For the text-containing cell, return its midpoint in [X, Y] coordinate format. 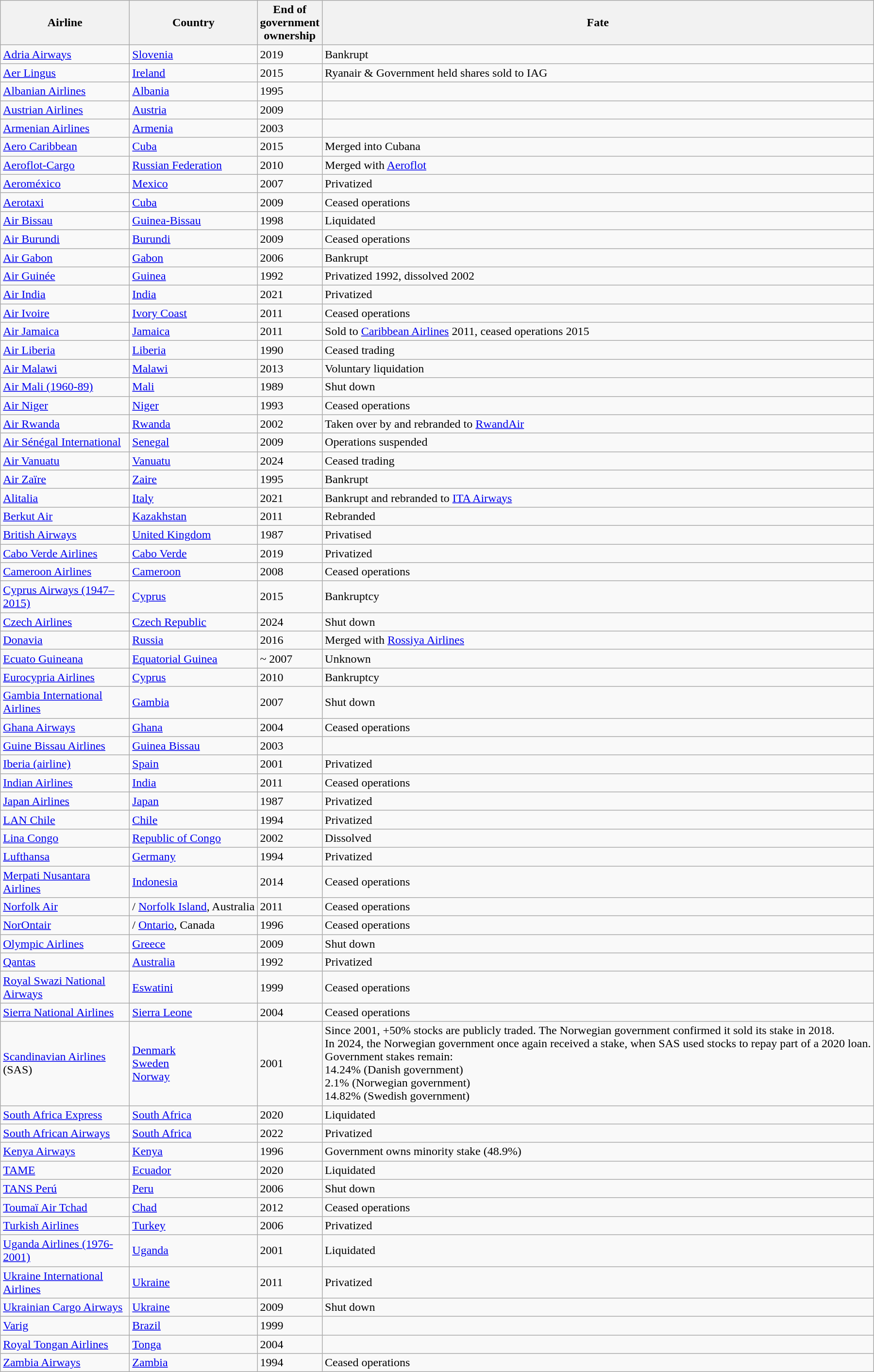
Scandinavian Airlines (SAS) [65, 1063]
Niger [193, 405]
Air Niger [65, 405]
Cameroon [193, 572]
Sierra National Airlines [65, 1012]
British Airways [65, 535]
Air Guinée [65, 276]
Air Zaïre [65, 479]
Brazil [193, 1326]
Privatized 1992, dissolved 2002 [598, 276]
Liberia [193, 350]
Uganda Airlines (1976-2001) [65, 1251]
End ofgovernmentownership [290, 23]
2008 [290, 572]
Equatorial Guinea [193, 659]
Kenya [193, 1152]
Armenian Airlines [65, 128]
2014 [290, 882]
Lina Congo [65, 838]
Cyprus Airways (1947–2015) [65, 597]
Cameroon Airlines [65, 572]
United Kingdom [193, 535]
Air Mali (1960-89) [65, 387]
Tonga [193, 1344]
Australia [193, 962]
Gambia [193, 702]
Mexico [193, 184]
Toumaï Air Tchad [65, 1207]
Merged with Aeroflot [598, 165]
Germany [193, 856]
Italy [193, 498]
Royal Tongan Airlines [65, 1344]
Operations suspended [598, 442]
Lufthansa [65, 856]
Czech Airlines [65, 622]
Airline [65, 23]
Ghana [193, 727]
Greece [193, 944]
Chile [193, 820]
Zambia Airways [65, 1363]
Donavia [65, 640]
Merpati Nusantara Airlines [65, 882]
Denmark Sweden Norway [193, 1063]
Fate [598, 23]
Ryanair & Government held shares sold to IAG [598, 73]
1998 [290, 220]
Air Sénégal International [65, 442]
~ 2007 [290, 659]
Japan Airlines [65, 801]
2016 [290, 640]
Turkey [193, 1225]
Slovenia [193, 54]
Privatised [598, 535]
Armenia [193, 128]
2012 [290, 1207]
Indian Airlines [65, 783]
Austria [193, 110]
Aeroflot-Cargo [65, 165]
Unknown [598, 659]
Japan [193, 801]
Vanuatu [193, 461]
Alitalia [65, 498]
Aero Caribbean [65, 147]
Russia [193, 640]
South African Airways [65, 1133]
Turkish Airlines [65, 1225]
Senegal [193, 442]
Eurocypria Airlines [65, 677]
Air Gabon [65, 258]
Zaire [193, 479]
Albanian Airlines [65, 91]
Peru [193, 1188]
Varig [65, 1326]
Voluntary liquidation [598, 368]
Burundi [193, 239]
South Africa Express [65, 1115]
2013 [290, 368]
Ukrainian Cargo Airways [65, 1307]
Air Rwanda [65, 424]
Guinea Bissau [193, 746]
Austrian Airlines [65, 110]
Olympic Airlines [65, 944]
Ecuato Guineana [65, 659]
Spain [193, 764]
Eswatini [193, 987]
Gambia International Airlines [65, 702]
Indonesia [193, 882]
Merged into Cubana [598, 147]
1989 [290, 387]
Air Vanuatu [65, 461]
Albania [193, 91]
Iberia (airline) [65, 764]
Ivory Coast [193, 313]
Ecuador [193, 1170]
Berkut Air [65, 516]
Russian Federation [193, 165]
Republic of Congo [193, 838]
NorOntair [65, 925]
Kazakhstan [193, 516]
Aerotaxi [65, 202]
Air Jamaica [65, 332]
Adria Airways [65, 54]
Merged with Rossiya Airlines [598, 640]
Cabo Verde Airlines [65, 553]
LAN Chile [65, 820]
Czech Republic [193, 622]
Aeroméxico [65, 184]
/ Norfolk Island, Australia [193, 907]
Aer Lingus [65, 73]
Royal Swazi National Airways [65, 987]
Sierra Leone [193, 1012]
Air Liberia [65, 350]
Air Bissau [65, 220]
Guine Bissau Airlines [65, 746]
Gabon [193, 258]
Sold to Caribbean Airlines 2011, ceased operations 2015 [598, 332]
Air Ivoire [65, 313]
Ghana Airways [65, 727]
Malawi [193, 368]
Bankrupt and rebranded to ITA Airways [598, 498]
Ireland [193, 73]
Chad [193, 1207]
Air Burundi [65, 239]
TAME [65, 1170]
Ukraine International Airlines [65, 1282]
Zambia [193, 1363]
Government owns minority stake (48.9%) [598, 1152]
1993 [290, 405]
Country [193, 23]
Rwanda [193, 424]
Norfolk Air [65, 907]
1990 [290, 350]
Rebranded [598, 516]
Air Malawi [65, 368]
Cabo Verde [193, 553]
Jamaica [193, 332]
2022 [290, 1133]
/ Ontario, Canada [193, 925]
Qantas [65, 962]
Kenya Airways [65, 1152]
Guinea [193, 276]
Guinea-Bissau [193, 220]
Mali [193, 387]
Uganda [193, 1251]
Air India [65, 295]
Dissolved [598, 838]
TANS Perú [65, 1188]
Taken over by and rebranded to RwandAir [598, 424]
